Identify which cell holds the provided text, then report its (x, y) central coordinate. 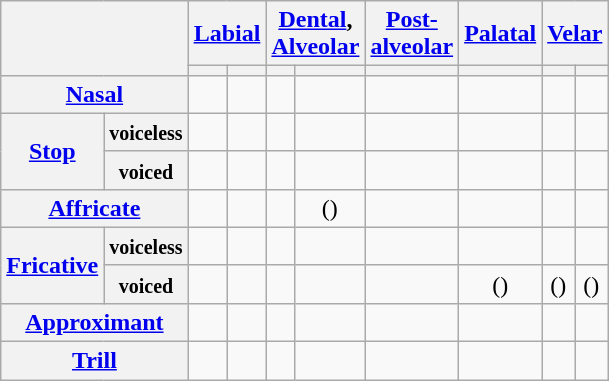
Approximant (94, 322)
Stop (52, 151)
Palatal (500, 34)
Trill (94, 361)
Fricative (52, 265)
Dental,Alveolar (316, 34)
Labial (227, 34)
Velar (575, 34)
Post-alveolar (412, 34)
Affricate (94, 208)
Nasal (94, 94)
